Find where the given text appears and provide that cell's center as (X, Y) coordinate. 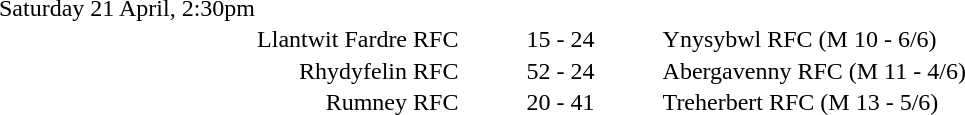
52 - 24 (560, 71)
15 - 24 (560, 39)
